Determine the (X, Y) coordinate at the center of the cell enclosing the given text.  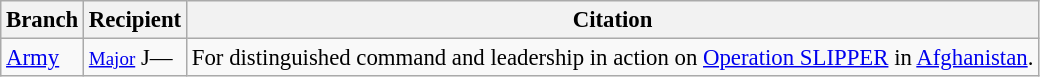
Branch (42, 20)
Major J— (136, 58)
For distinguished command and leadership in action on Operation SLIPPER in Afghanistan. (612, 58)
Recipient (136, 20)
Army (42, 58)
Citation (612, 20)
